Output the [X, Y] coordinate of the center of the cell containing the given text.  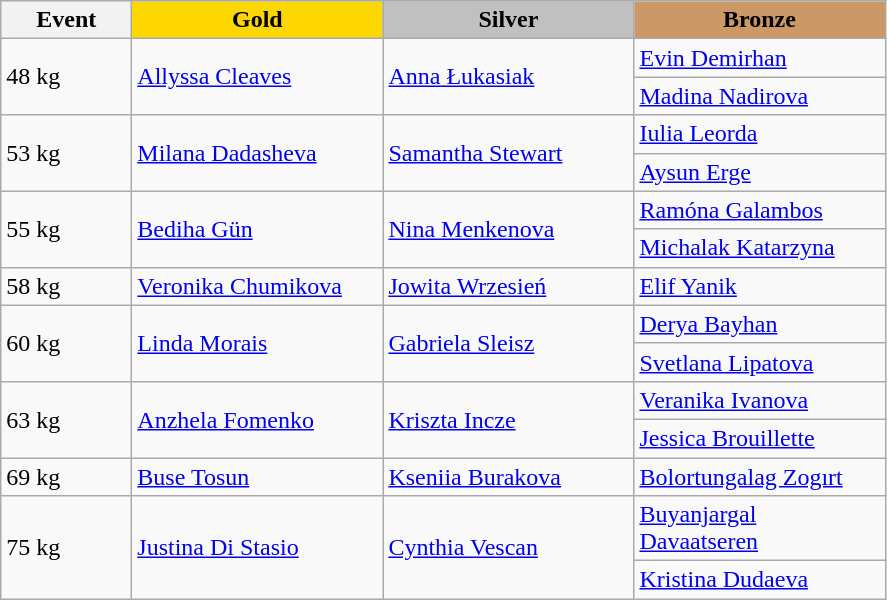
48 kg [66, 77]
Cynthia Vescan [508, 548]
53 kg [66, 153]
69 kg [66, 477]
Justina Di Stasio [258, 548]
Gold [258, 20]
63 kg [66, 419]
60 kg [66, 343]
Derya Bayhan [760, 324]
Kristina Dudaeva [760, 580]
Svetlana Lipatova [760, 362]
Kriszta Incze [508, 419]
Silver [508, 20]
58 kg [66, 286]
Veranika Ivanova [760, 400]
55 kg [66, 229]
Jessica Brouillette [760, 438]
Buse Tosun [258, 477]
Elif Yanik [760, 286]
Nina Menkenova [508, 229]
Bronze [760, 20]
75 kg [66, 548]
Allyssa Cleaves [258, 77]
Michalak Katarzyna [760, 248]
Jowita Wrzesień [508, 286]
Evin Demirhan [760, 58]
Bediha Gün [258, 229]
Bolortungalag Zogırt [760, 477]
Samantha Stewart [508, 153]
Gabriela Sleisz [508, 343]
Aysun Erge [760, 172]
Milana Dadasheva [258, 153]
Linda Morais [258, 343]
Madina Nadirova [760, 96]
Event [66, 20]
Veronika Chumikova [258, 286]
Anna Łukasiak [508, 77]
Iulia Leorda [760, 134]
Buyanjargal Davaatseren [760, 528]
Kseniia Burakova [508, 477]
Anzhela Fomenko [258, 419]
Ramóna Galambos [760, 210]
